Output the (X, Y) coordinate of the center of the cell containing the given text.  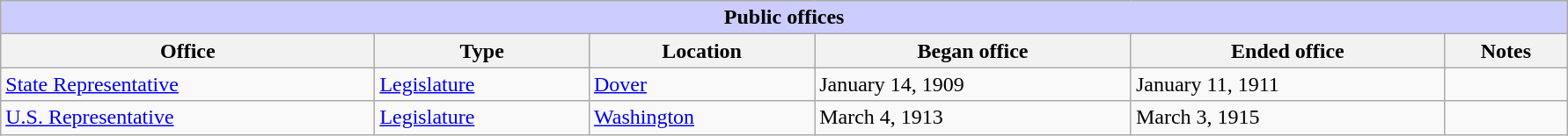
January 14, 1909 (973, 84)
Ended office (1287, 51)
Dover (701, 84)
January 11, 1911 (1287, 84)
Washington (701, 118)
Began office (973, 51)
U.S. Representative (188, 118)
Location (701, 51)
Notes (1506, 51)
March 4, 1913 (973, 118)
Office (188, 51)
State Representative (188, 84)
Type (482, 51)
March 3, 1915 (1287, 118)
Public offices (785, 18)
